Search for the cell housing the specified text and yield its [x, y] center coordinate. 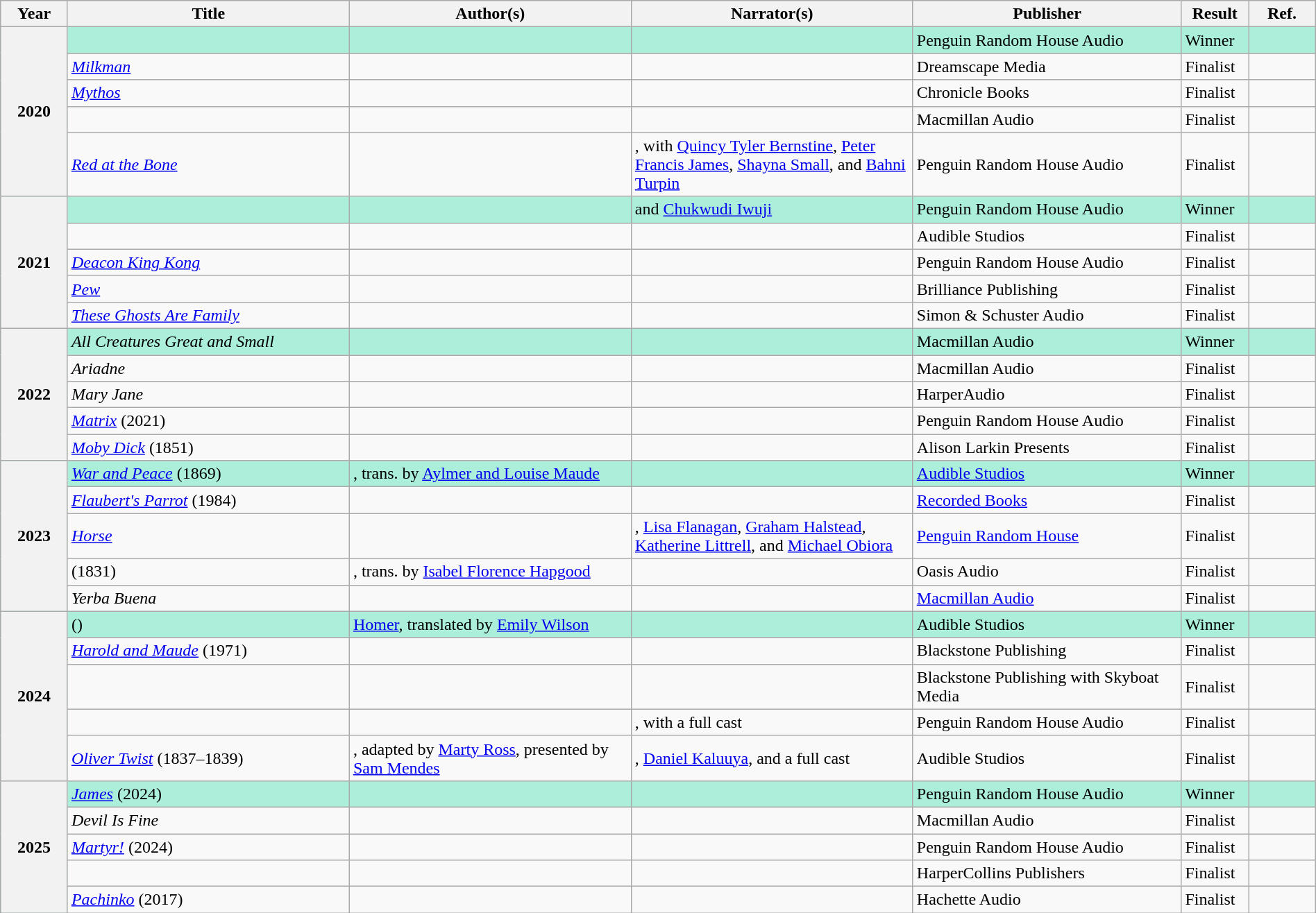
, trans. by Aylmer and Louise Maude [490, 474]
Ref. [1283, 14]
and Chukwudi Iwuji [772, 210]
HarperCollins Publishers [1047, 873]
All Creatures Great and Small [208, 341]
Oasis Audio [1047, 572]
Penguin Random House [1047, 536]
2024 [35, 696]
Brilliance Publishing [1047, 289]
(1831) [208, 572]
These Ghosts Are Family [208, 315]
Simon & Schuster Audio [1047, 315]
Chronicle Books [1047, 93]
Milkman [208, 67]
HarperAudio [1047, 395]
Oliver Twist (1837–1839) [208, 758]
, Daniel Kaluuya, and a full cast [772, 758]
Publisher [1047, 14]
Harold and Maude (1971) [208, 651]
Blackstone Publishing [1047, 651]
Martyr! (2024) [208, 847]
2023 [35, 536]
2020 [35, 112]
Author(s) [490, 14]
Yerba Buena [208, 598]
Horse [208, 536]
Recorded Books [1047, 500]
Blackstone Publishing with Skyboat Media [1047, 687]
Ariadne [208, 368]
, with Quincy Tyler Bernstine, Peter Francis James, Shayna Small, and Bahni Turpin [772, 164]
Year [35, 14]
Matrix (2021) [208, 421]
Hachette Audio [1047, 900]
Moby Dick (1851) [208, 447]
Mythos [208, 93]
Red at the Bone [208, 164]
2022 [35, 394]
, Lisa Flanagan, Graham Halstead, Katherine Littrell, and Michael Obiora [772, 536]
James (2024) [208, 794]
, with a full cast [772, 722]
Homer, translated by Emily Wilson [490, 624]
2021 [35, 262]
, adapted by Marty Ross, presented by Sam Mendes [490, 758]
Alison Larkin Presents [1047, 447]
Pachinko (2017) [208, 900]
Devil Is Fine [208, 820]
War and Peace (1869) [208, 474]
Result [1215, 14]
Flaubert's Parrot (1984) [208, 500]
Dreamscape Media [1047, 67]
Deacon King Kong [208, 262]
() [208, 624]
Mary Jane [208, 395]
2025 [35, 846]
Narrator(s) [772, 14]
Pew [208, 289]
Title [208, 14]
, trans. by Isabel Florence Hapgood [490, 572]
